For the text-containing cell, return its midpoint in (X, Y) coordinate format. 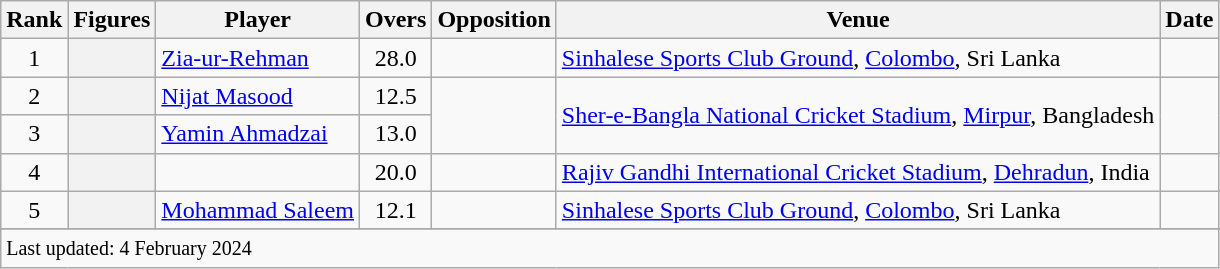
28.0 (396, 58)
12.1 (396, 210)
Mohammad Saleem (258, 210)
13.0 (396, 134)
2 (34, 96)
12.5 (396, 96)
Sher-e-Bangla National Cricket Stadium, Mirpur, Bangladesh (858, 115)
Figures (112, 20)
Overs (396, 20)
4 (34, 172)
Player (258, 20)
Rajiv Gandhi International Cricket Stadium, Dehradun, India (858, 172)
1 (34, 58)
Date (1190, 20)
Rank (34, 20)
20.0 (396, 172)
Venue (858, 20)
Zia-ur-Rehman (258, 58)
Yamin Ahmadzai (258, 134)
Last updated: 4 February 2024 (610, 248)
5 (34, 210)
Nijat Masood (258, 96)
3 (34, 134)
Opposition (494, 20)
